From the cell containing the given text, extract its center point as (X, Y) coordinate. 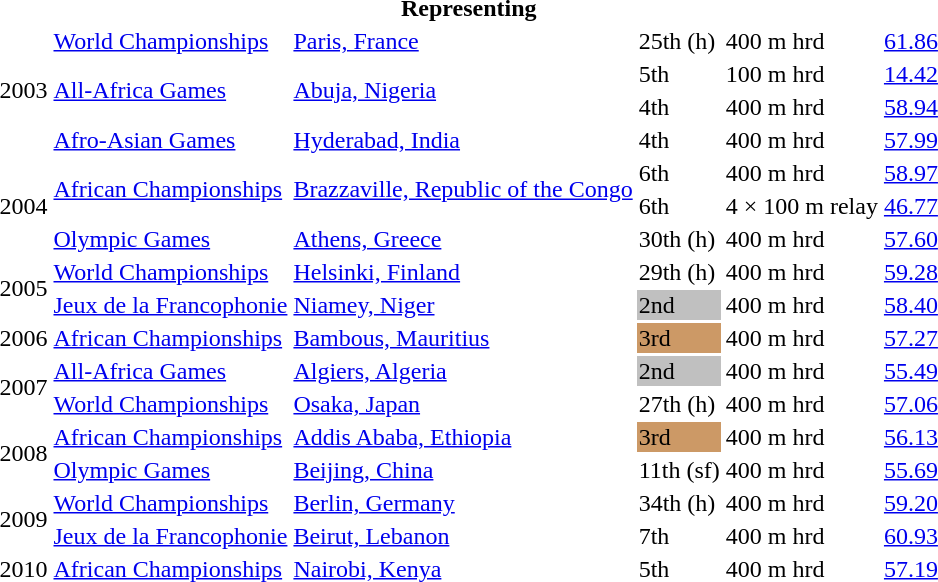
Athens, Greece (463, 239)
25th (h) (679, 41)
Niamey, Niger (463, 305)
11th (sf) (679, 470)
Beijing, China (463, 470)
Helsinki, Finland (463, 272)
Abuja, Nigeria (463, 90)
Afro-Asian Games (170, 140)
Beirut, Lebanon (463, 536)
Berlin, Germany (463, 503)
30th (h) (679, 239)
4 × 100 m relay (802, 206)
Bambous, Mauritius (463, 338)
Osaka, Japan (463, 404)
29th (h) (679, 272)
5th (679, 74)
34th (h) (679, 503)
Hyderabad, India (463, 140)
27th (h) (679, 404)
Brazzaville, Republic of the Congo (463, 190)
Addis Ababa, Ethiopia (463, 437)
Paris, France (463, 41)
Algiers, Algeria (463, 371)
7th (679, 536)
100 m hrd (802, 74)
